Capture the cell that displays the provided text and extract its (X, Y) central coordinate. 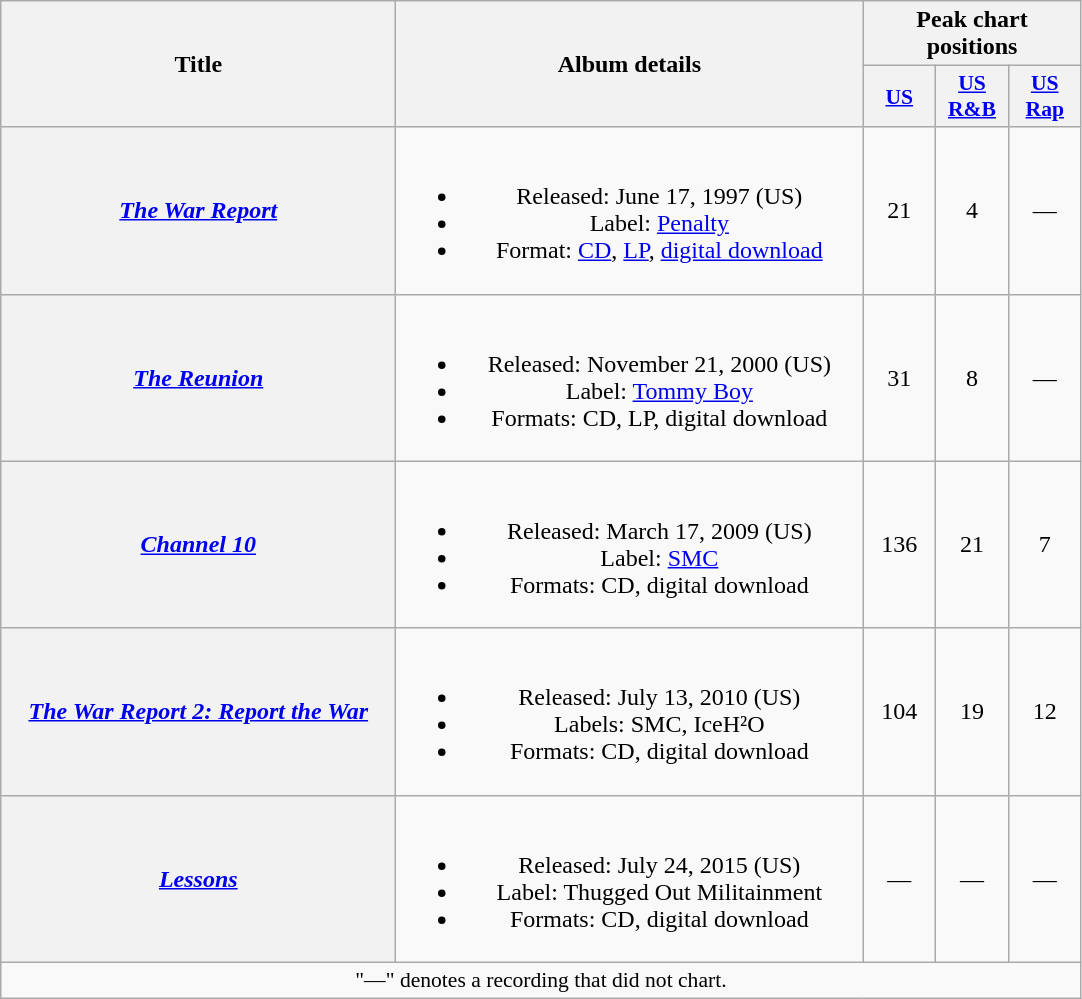
7 (1044, 544)
USRap (1044, 96)
Released: March 17, 2009 (US)Label: SMCFormats: CD, digital download (630, 544)
US (900, 96)
Peak chart positions (972, 34)
Title (198, 64)
104 (900, 712)
136 (900, 544)
Released: June 17, 1997 (US)Label: PenaltyFormat: CD, LP, digital download (630, 210)
The Reunion (198, 378)
Channel 10 (198, 544)
Released: July 13, 2010 (US)Labels: SMC, IceH²OFormats: CD, digital download (630, 712)
4 (972, 210)
USR&B (972, 96)
Released: July 24, 2015 (US)Label: Thugged Out MilitainmentFormats: CD, digital download (630, 878)
12 (1044, 712)
8 (972, 378)
The War Report (198, 210)
The War Report 2: Report the War (198, 712)
19 (972, 712)
Released: November 21, 2000 (US)Label: Tommy BoyFormats: CD, LP, digital download (630, 378)
31 (900, 378)
Album details (630, 64)
"—" denotes a recording that did not chart. (541, 980)
Lessons (198, 878)
